Provide the [x, y] coordinate of the cell's center where the given text is located.  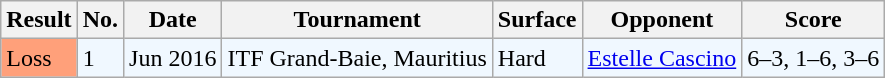
Score [814, 20]
No. [100, 20]
6–3, 1–6, 3–6 [814, 58]
Loss [39, 58]
Jun 2016 [173, 58]
Result [39, 20]
Tournament [357, 20]
Surface [537, 20]
Hard [537, 58]
1 [100, 58]
Opponent [662, 20]
ITF Grand-Baie, Mauritius [357, 58]
Date [173, 20]
Estelle Cascino [662, 58]
